Scan for the cell matching the given text and deliver its [x, y] coordinate at center. 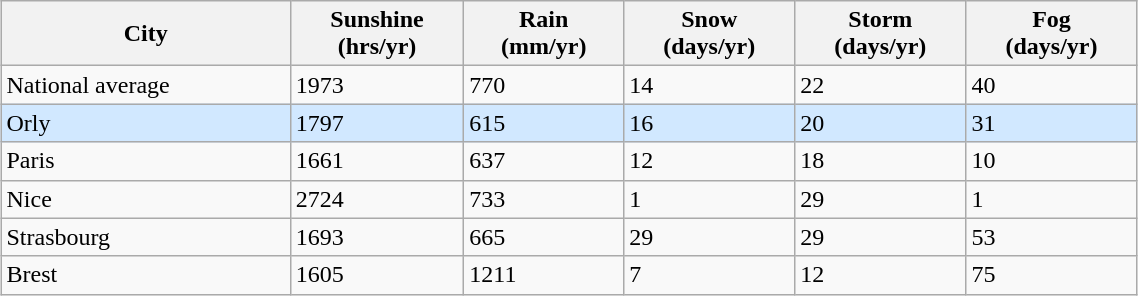
1973 [376, 85]
2724 [376, 199]
Storm(days/yr) [880, 34]
615 [544, 123]
Paris [146, 161]
1605 [376, 275]
7 [710, 275]
18 [880, 161]
Sunshine(hrs/yr) [376, 34]
31 [1052, 123]
City [146, 34]
Snow(days/yr) [710, 34]
1797 [376, 123]
1211 [544, 275]
75 [1052, 275]
1661 [376, 161]
14 [710, 85]
National average [146, 85]
770 [544, 85]
1693 [376, 237]
22 [880, 85]
Rain(mm/yr) [544, 34]
Nice [146, 199]
Strasbourg [146, 237]
20 [880, 123]
16 [710, 123]
Fog(days/yr) [1052, 34]
637 [544, 161]
Brest [146, 275]
Orly [146, 123]
733 [544, 199]
40 [1052, 85]
53 [1052, 237]
665 [544, 237]
10 [1052, 161]
